Detect which cell encompasses the target text, then output its [x, y] center coordinate. 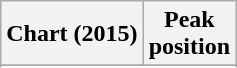
Chart (2015) [72, 34]
Peakposition [189, 34]
